From the cell containing the given text, extract its center point as [X, Y] coordinate. 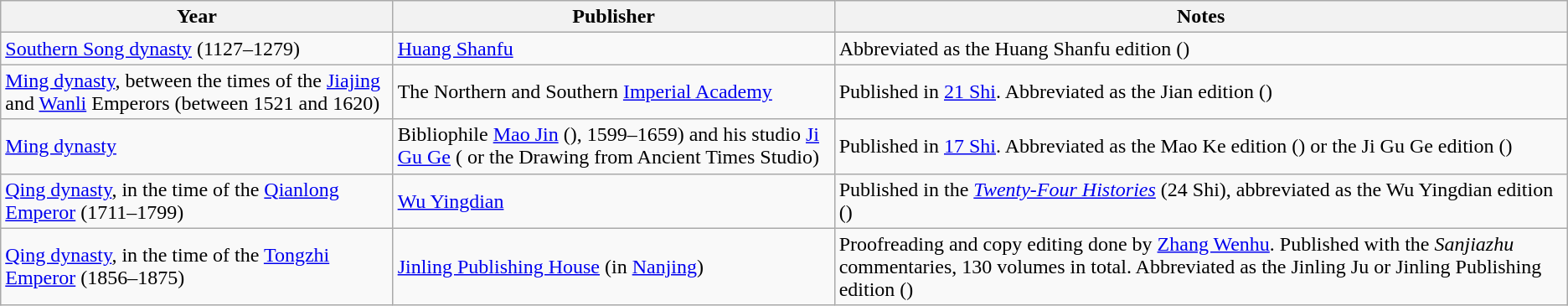
Huang Shanfu [613, 49]
Published in 17 Shi. Abbreviated as the Mao Ke edition () or the Ji Gu Ge edition () [1201, 146]
Publisher [613, 17]
Ming dynasty, between the times of the Jiajing and Wanli Emperors (between 1521 and 1620) [197, 92]
Southern Song dynasty (1127–1279) [197, 49]
Abbreviated as the Huang Shanfu edition () [1201, 49]
Year [197, 17]
Published in the Twenty-Four Histories (24 Shi), abbreviated as the Wu Yingdian edition () [1201, 201]
Bibliophile Mao Jin (), 1599–1659) and his studio Ji Gu Ge ( or the Drawing from Ancient Times Studio) [613, 146]
Jinling Publishing House (in Nanjing) [613, 267]
Qing dynasty, in the time of the Tongzhi Emperor (1856–1875) [197, 267]
Qing dynasty, in the time of the Qianlong Emperor (1711–1799) [197, 201]
Published in 21 Shi. Abbreviated as the Jian edition () [1201, 92]
Notes [1201, 17]
Ming dynasty [197, 146]
Wu Yingdian [613, 201]
The Northern and Southern Imperial Academy [613, 92]
